Find where the given text appears and provide that cell's center as [x, y] coordinate. 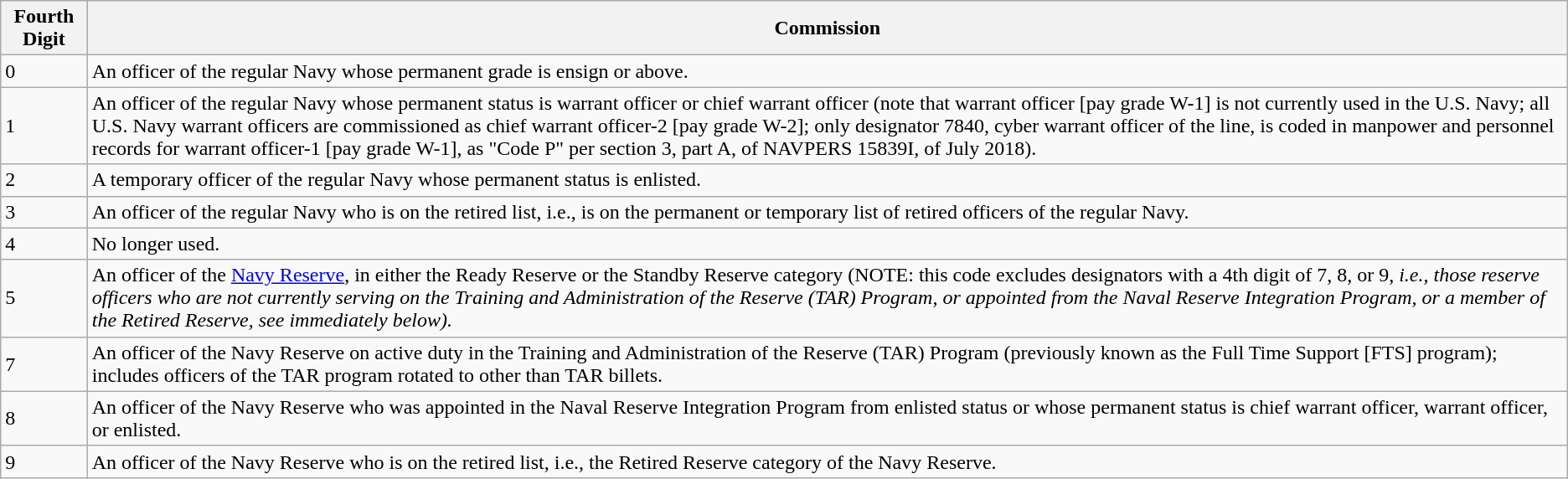
3 [44, 212]
8 [44, 419]
A temporary officer of the regular Navy whose permanent status is enlisted. [828, 180]
An officer of the regular Navy who is on the retired list, i.e., is on the permanent or temporary list of retired officers of the regular Navy. [828, 212]
4 [44, 244]
Fourth Digit [44, 28]
0 [44, 71]
9 [44, 461]
An officer of the Navy Reserve who is on the retired list, i.e., the Retired Reserve category of the Navy Reserve. [828, 461]
2 [44, 180]
1 [44, 126]
7 [44, 363]
No longer used. [828, 244]
Commission [828, 28]
An officer of the regular Navy whose permanent grade is ensign or above. [828, 71]
5 [44, 298]
